Scan for the cell matching the given text and deliver its (X, Y) coordinate at center. 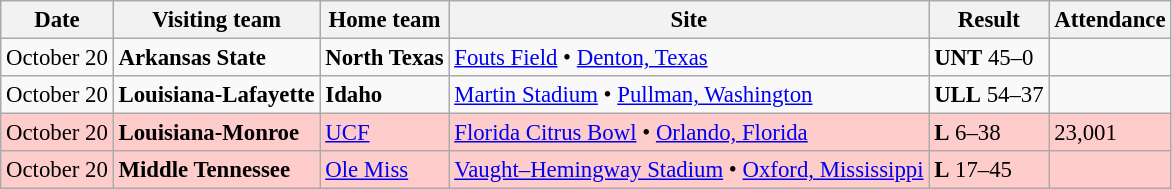
L 6–38 (989, 133)
Result (989, 20)
North Texas (384, 58)
Arkansas State (216, 58)
Martin Stadium • Pullman, Washington (689, 95)
Louisiana-Lafayette (216, 95)
23,001 (1110, 133)
UNT 45–0 (989, 58)
UCF (384, 133)
Florida Citrus Bowl • Orlando, Florida (689, 133)
Attendance (1110, 20)
Middle Tennessee (216, 170)
Fouts Field • Denton, Texas (689, 58)
Date (57, 20)
Vaught–Hemingway Stadium • Oxford, Mississippi (689, 170)
Idaho (384, 95)
Home team (384, 20)
ULL 54–37 (989, 95)
Ole Miss (384, 170)
Visiting team (216, 20)
L 17–45 (989, 170)
Site (689, 20)
Louisiana-Monroe (216, 133)
